Return the (X, Y) coordinate for the center point of the cell that contains the specified text.  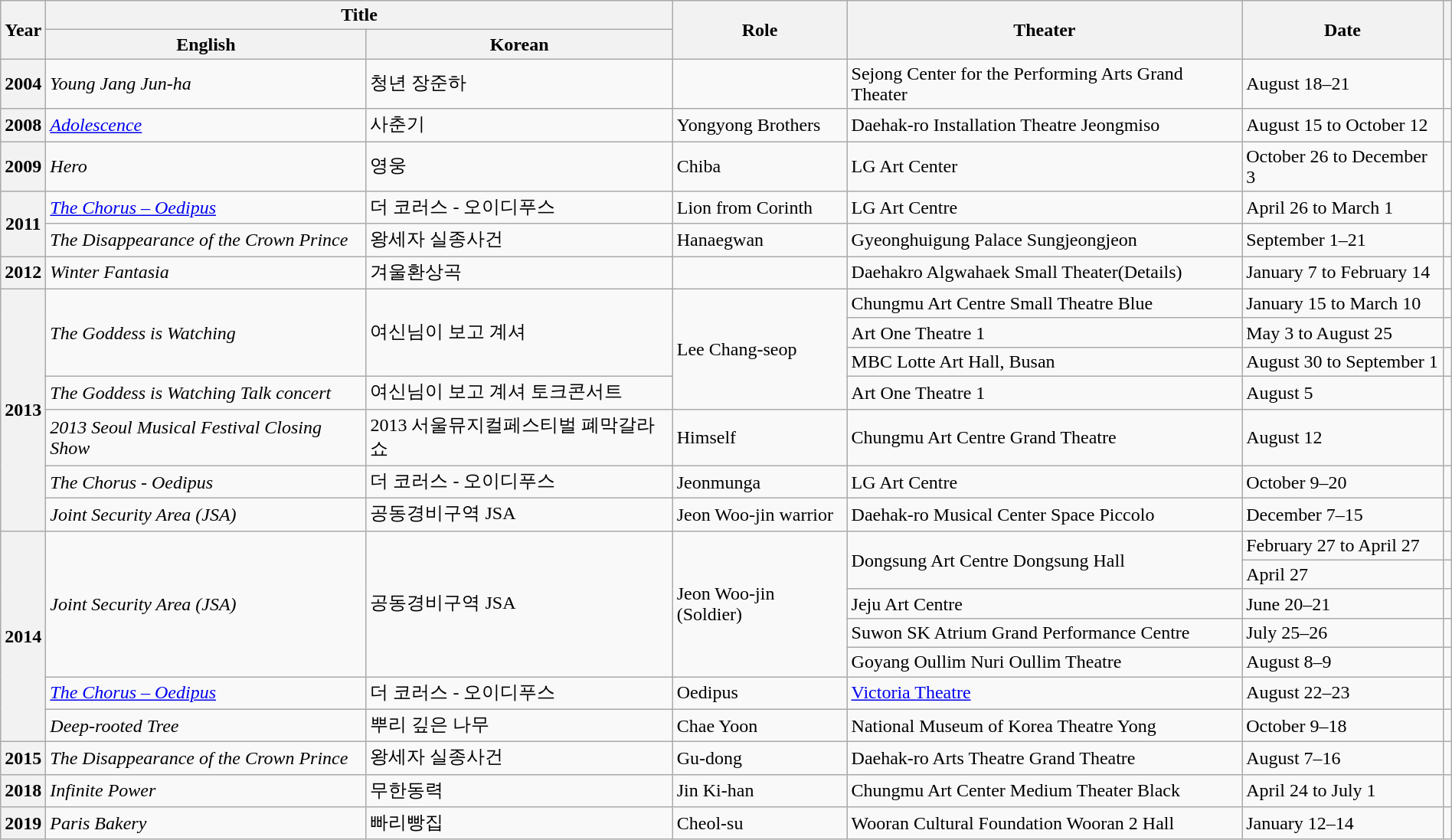
2012 (23, 273)
2018 (23, 790)
August 22–23 (1342, 694)
Paris Bakery (206, 824)
Date (1342, 30)
August 30 to September 1 (1342, 361)
January 15 to March 10 (1342, 303)
2011 (23, 224)
Suwon SK Atrium Grand Performance Centre (1045, 632)
August 12 (1342, 437)
2008 (23, 126)
August 8–9 (1342, 662)
Chiba (760, 165)
Hero (206, 165)
Jin Ki-han (760, 790)
January 12–14 (1342, 824)
Daehakro Algwahaek Small Theater(Details) (1045, 273)
Theater (1045, 30)
The Goddess is Watching (206, 332)
Gu-dong (760, 758)
2013 Seoul Musical Festival Closing Show (206, 437)
April 27 (1342, 574)
Sejong Center for the Performing Arts Grand Theater (1045, 84)
여신님이 보고 계셔 (519, 332)
The Chorus - Oedipus (206, 482)
Jeonmunga (760, 482)
National Museum of Korea Theatre Yong (1045, 726)
Cheol-su (760, 824)
July 25–26 (1342, 632)
사춘기 (519, 126)
Himself (760, 437)
Jeon Woo-jin warrior (760, 515)
April 24 to July 1 (1342, 790)
2015 (23, 758)
September 1–21 (1342, 240)
2019 (23, 824)
May 3 to August 25 (1342, 332)
Deep-rooted Tree (206, 726)
2014 (23, 636)
August 5 (1342, 392)
Lion from Corinth (760, 208)
August 7–16 (1342, 758)
Chungmu Art Centre Grand Theatre (1045, 437)
Jeon Woo-jin (Soldier) (760, 603)
2009 (23, 165)
2013 서울뮤지컬페스티벌 폐막갈라쇼 (519, 437)
2004 (23, 84)
Chungmu Art Centre Small Theatre Blue (1045, 303)
June 20–21 (1342, 603)
여신님이 보고 계셔 토크콘서트 (519, 392)
Daehak-ro Installation Theatre Jeongmiso (1045, 126)
겨울환상곡 (519, 273)
April 26 to March 1 (1342, 208)
English (206, 44)
February 27 to April 27 (1342, 545)
Jeju Art Centre (1045, 603)
Year (23, 30)
Daehak-ro Arts Theatre Grand Theatre (1045, 758)
Lee Chang-seop (760, 349)
August 18–21 (1342, 84)
LG Art Center (1045, 165)
Adolescence (206, 126)
Yongyong Brothers (760, 126)
뿌리 깊은 나무 (519, 726)
청년 장준하 (519, 84)
December 7–15 (1342, 515)
The Goddess is Watching Talk concert (206, 392)
Infinite Power (206, 790)
Victoria Theatre (1045, 694)
Goyang Oullim Nuri Oullim Theatre (1045, 662)
Chae Yoon (760, 726)
Gyeonghuigung Palace Sungjeongjeon (1045, 240)
October 9–18 (1342, 726)
Chungmu Art Center Medium Theater Black (1045, 790)
Oedipus (760, 694)
Hanaegwan (760, 240)
August 15 to October 12 (1342, 126)
빠리빵집 (519, 824)
2013 (23, 410)
October 9–20 (1342, 482)
Young Jang Jun-ha (206, 84)
Dongsung Art Centre Dongsung Hall (1045, 560)
Korean (519, 44)
무한동력 (519, 790)
Wooran Cultural Foundation Wooran 2 Hall (1045, 824)
Winter Fantasia (206, 273)
Role (760, 30)
MBC Lotte Art Hall, Busan (1045, 361)
October 26 to December 3 (1342, 165)
Title (359, 15)
January 7 to February 14 (1342, 273)
Daehak-ro Musical Center Space Piccolo (1045, 515)
영웅 (519, 165)
